Determine the (x, y) coordinate at the center of the cell enclosing the given text.  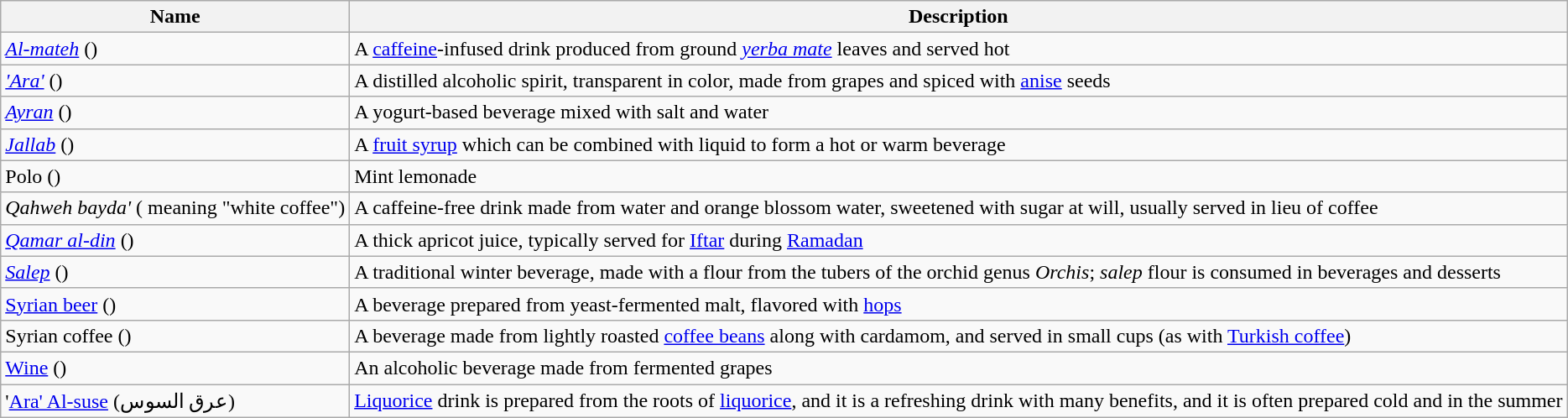
A beverage made from lightly roasted coffee beans along with cardamom, and served in small cups (as with Turkish coffee) (958, 336)
A traditional winter beverage, made with a flour from the tubers of the orchid genus Orchis; salep flour is consumed in beverages and desserts (958, 272)
A caffeine-infused drink produced from ground yerba mate leaves and served hot (958, 49)
'Ara' Al-suse (عرق السوس) (175, 401)
Mint lemonade (958, 176)
Qamar al-din () (175, 240)
Qahweh bayda' ( meaning "white coffee") (175, 208)
Name (175, 17)
Ayran () (175, 112)
Syrian coffee () (175, 336)
Salep () (175, 272)
Polo () (175, 176)
A caffeine-free drink made from water and orange blossom water, sweetened with sugar at will, usually served in lieu of coffee (958, 208)
Syrian beer () (175, 304)
A yogurt-based beverage mixed with salt and water (958, 112)
Jallab () (175, 144)
Wine () (175, 368)
A distilled alcoholic spirit, transparent in color, made from grapes and spiced with anise seeds (958, 81)
A beverage prepared from yeast-fermented malt, flavored with hops (958, 304)
A fruit syrup which can be combined with liquid to form a hot or warm beverage (958, 144)
A thick apricot juice, typically served for Iftar during Ramadan (958, 240)
An alcoholic beverage made from fermented grapes (958, 368)
'Ara' () (175, 81)
Description (958, 17)
Al-mateh () (175, 49)
